Search for the cell housing the specified text and yield its [X, Y] center coordinate. 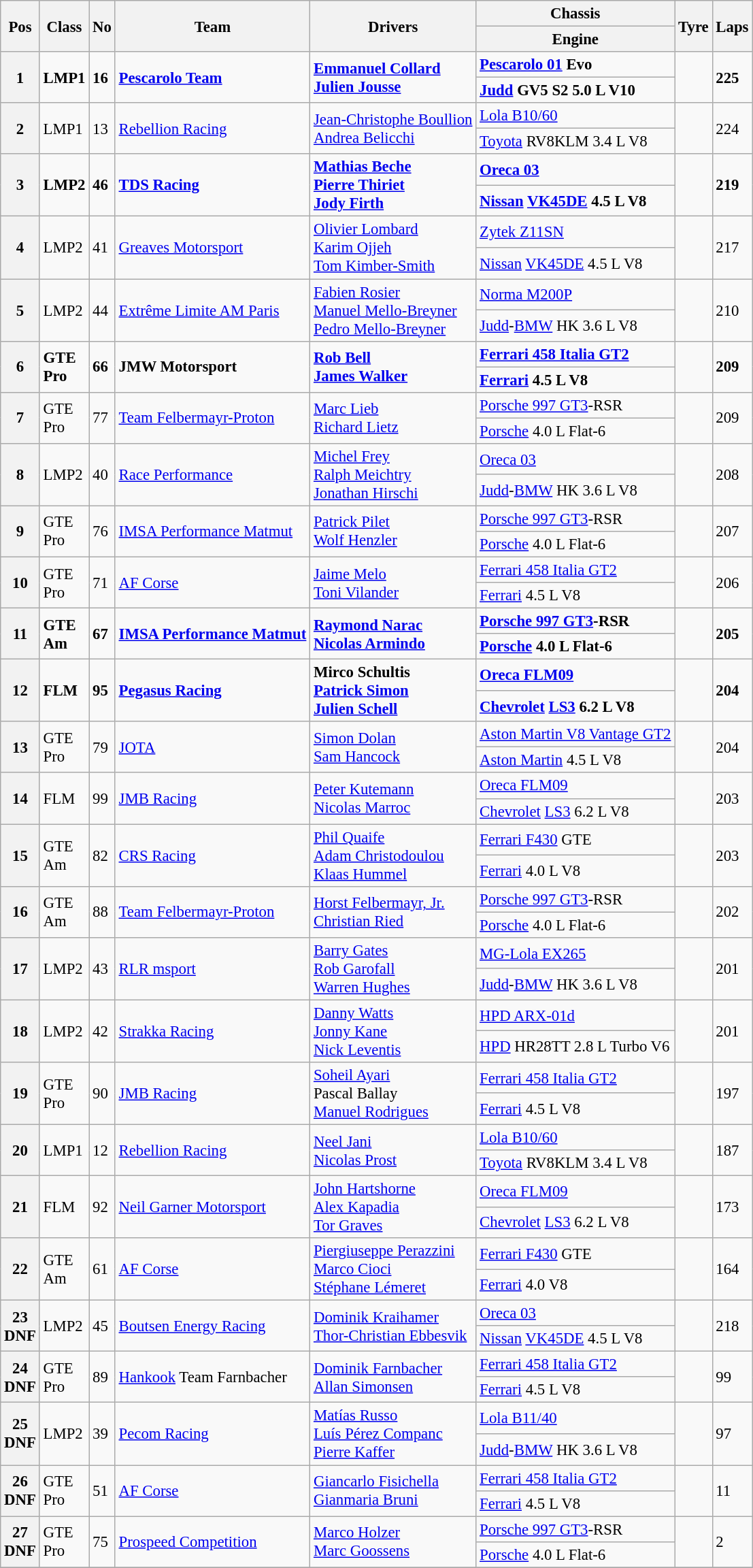
Drivers [393, 26]
MG-Lola EX265 [575, 953]
76 [102, 531]
TDS Racing [212, 185]
1 [20, 78]
207 [732, 531]
Pecom Racing [212, 1434]
Dominik Kraihamer Thor-Christian Ebbesvik [393, 1326]
Simon Dolan Sam Hancock [393, 747]
4 [20, 248]
Strakka Racing [212, 1031]
26DNF [20, 1490]
Emmanuel Collard Julien Jousse [393, 78]
Ferrari 4.0 L V8 [575, 871]
90 [102, 1094]
No [102, 26]
45 [102, 1326]
46 [102, 185]
Mathias Beche Pierre Thiriet Jody Firth [393, 185]
HPD HR28TT 2.8 L Turbo V6 [575, 1047]
17 [20, 969]
Fabien Rosier Manuel Mello-Breyner Pedro Mello-Breyner [393, 310]
205 [732, 634]
41 [102, 248]
Pos [20, 26]
Neel Jani Nicolas Prost [393, 1150]
10 [20, 583]
3 [20, 185]
225 [732, 78]
44 [102, 310]
Class [64, 26]
Hankook Team Farnbacher [212, 1377]
61 [102, 1269]
JOTA [212, 747]
Piergiuseppe Perazzini Marco Cioci Stéphane Lémeret [393, 1269]
Ferrari 4.0 V8 [575, 1285]
Patrick Pilet Wolf Henzler [393, 531]
6 [20, 366]
Norma M200P [575, 295]
Marc Lieb Richard Lietz [393, 418]
Laps [732, 26]
HPD ARX-01d [575, 1015]
Boutsen Energy Racing [212, 1326]
51 [102, 1490]
224 [732, 128]
218 [732, 1326]
22 [20, 1269]
75 [102, 1542]
Dominik Farnbacher Allan Simonsen [393, 1377]
Pescarolo 01 Evo [575, 65]
John Hartshorne Alex Kapadia Tor Graves [393, 1207]
20 [20, 1150]
JMW Motorsport [212, 366]
Engine [575, 39]
7 [20, 418]
23DNF [20, 1326]
Raymond Narac Nicolas Armindo [393, 634]
Michel Frey Ralph Meichtry Jonathan Hirschi [393, 475]
9 [20, 531]
8 [20, 475]
95 [102, 691]
173 [732, 1207]
25DNF [20, 1434]
Prospeed Competition [212, 1542]
Lola B11/40 [575, 1418]
88 [102, 912]
89 [102, 1377]
43 [102, 969]
Extrême Limite AM Paris [212, 310]
Danny Watts Jonny Kane Nick Leventis [393, 1031]
97 [732, 1434]
Matías Russo Luís Pérez Companc Pierre Kaffer [393, 1434]
208 [732, 475]
Greaves Motorsport [212, 248]
206 [732, 583]
Judd GV5 S2 5.0 L V10 [575, 91]
CRS Racing [212, 855]
92 [102, 1207]
77 [102, 418]
Tyre [694, 26]
24DNF [20, 1377]
Jaime Melo Toni Vilander [393, 583]
Aston Martin 4.5 L V8 [575, 760]
42 [102, 1031]
Pescarolo Team [212, 78]
Rob Bell James Walker [393, 366]
21 [20, 1207]
5 [20, 310]
Giancarlo Fisichella Gianmaria Bruni [393, 1490]
197 [732, 1094]
67 [102, 634]
219 [732, 185]
Soheil Ayari Pascal Ballay Manuel Rodrigues [393, 1094]
Chassis [575, 14]
79 [102, 747]
Phil Quaife Adam Christodoulou Klaas Hummel [393, 855]
217 [732, 248]
82 [102, 855]
Marco Holzer Marc Goossens [393, 1542]
39 [102, 1434]
187 [732, 1150]
Team [212, 26]
66 [102, 366]
Zytek Z11SN [575, 232]
Horst Felbermayr, Jr. Christian Ried [393, 912]
15 [20, 855]
Mirco Schultis Patrick Simon Julien Schell [393, 691]
27DNF [20, 1542]
40 [102, 475]
Neil Garner Motorsport [212, 1207]
Race Performance [212, 475]
Aston Martin V8 Vantage GT2 [575, 734]
210 [732, 310]
164 [732, 1269]
Olivier Lombard Karim Ojjeh Tom Kimber-Smith [393, 248]
202 [732, 912]
18 [20, 1031]
Pegasus Racing [212, 691]
19 [20, 1094]
14 [20, 799]
Jean-Christophe Boullion Andrea Belicchi [393, 128]
Peter Kutemann Nicolas Marroc [393, 799]
71 [102, 583]
Barry Gates Rob Garofall Warren Hughes [393, 969]
RLR msport [212, 969]
